Scan for the cell matching the given text and deliver its [x, y] coordinate at center. 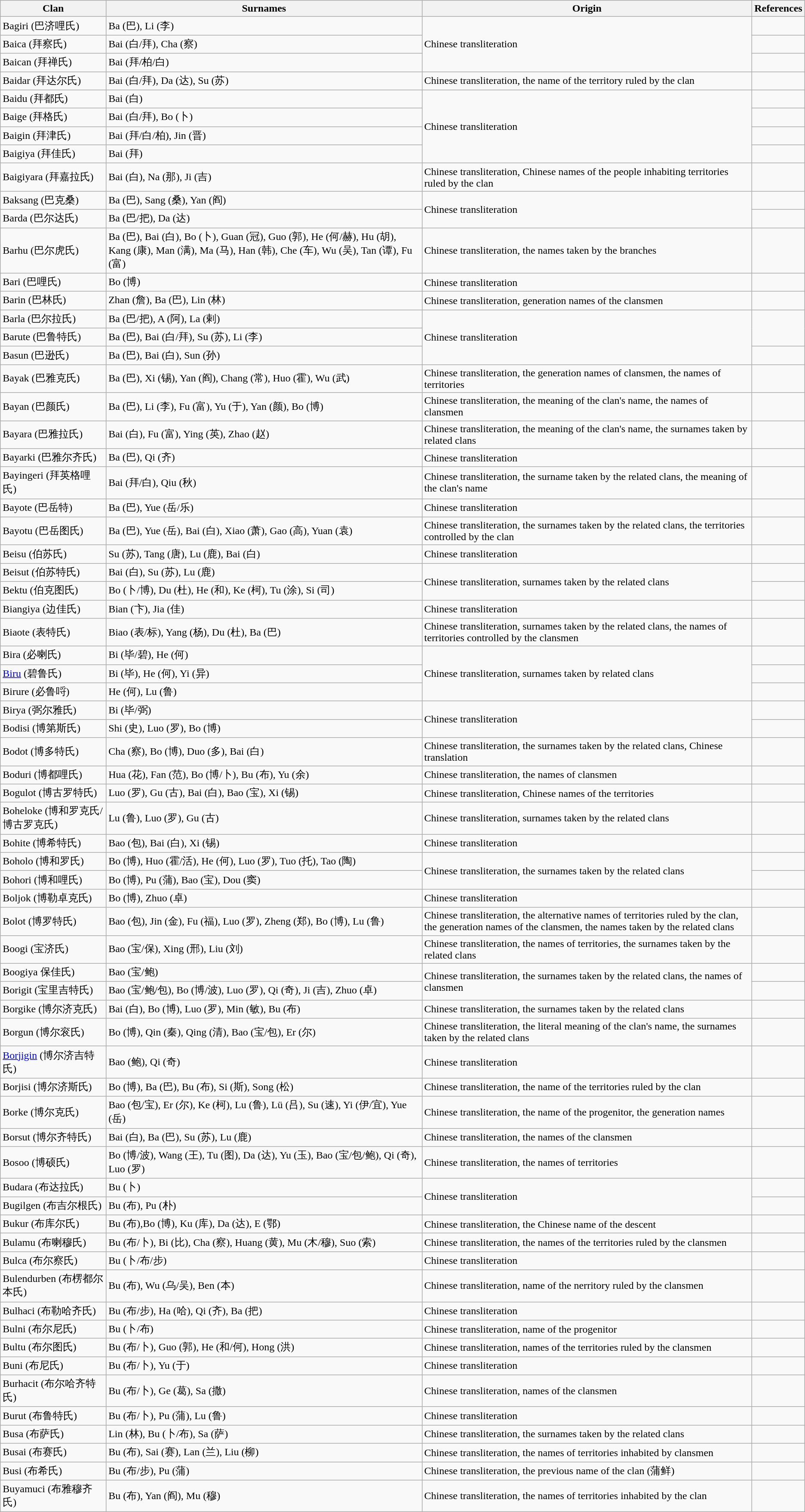
Bao (宝/鲍) [264, 973]
Bu (布),Bo (博), Ku (库), Da (达), E (鄂) [264, 1224]
Borjisi (博尔济斯氏) [53, 1087]
Birya (弼尔雅氏) [53, 710]
Borgun (博尔衮氏) [53, 1032]
References [778, 9]
Bu (卜/布/步) [264, 1261]
Chinese transliteration, the surnames taken by the related clans, Chinese translation [587, 752]
Borjigin (博尔济吉特氏) [53, 1062]
Bultu (布尔图氏) [53, 1348]
Bao (宝/保), Xing (邢), Liu (刘) [264, 950]
Chinese transliteration, the surnames taken by the related clans, the names of clansmen [587, 981]
Ba (巴), Li (李) [264, 26]
Chinese transliteration, names of the clansmen [587, 1391]
Ba (巴), Sang (桑), Yan (阎) [264, 200]
Bu (布/卜), Guo (郭), He (和/何), Hong (洪) [264, 1348]
Bai (白) [264, 99]
Baidar (拜达尔氏) [53, 81]
Bulendurben (布楞都尔本氏) [53, 1286]
Bai (拜/白), Qiu (秋) [264, 483]
Basun (巴逊氏) [53, 355]
Ba (巴), Yue (岳/乐) [264, 508]
Barla (巴尔拉氏) [53, 319]
Chinese transliteration, name of the progenitor [587, 1330]
Bulamu (布喇穆氏) [53, 1243]
Burut (布鲁特氏) [53, 1416]
Bogulot (博古罗特氏) [53, 793]
Biao (表/标), Yang (杨), Du (杜), Ba (巴) [264, 632]
Bayan (巴颜氏) [53, 407]
Birure (必鲁哷) [53, 692]
Chinese transliteration, the surnames taken by the related clans, the territories controlled by the clan [587, 531]
Barute (巴鲁特氏) [53, 337]
Chinese transliteration, the name of the territory ruled by the clan [587, 81]
Bu (布), Pu (朴) [264, 1206]
Chinese transliteration, the names of the territories ruled by the clansmen [587, 1243]
Bai (白), Ba (巴), Su (苏), Lu (鹿) [264, 1138]
Bai (拜) [264, 154]
Chinese transliteration, the meaning of the clan's name, the names of clansmen [587, 407]
Burhacit (布尔哈齐特氏) [53, 1391]
Bo (博), Huo (霍/活), He (何), Luo (罗), Tuo (托), Tao (陶) [264, 862]
Bu (布/卜), Ge (葛), Sa (撒) [264, 1391]
Bulca (布尔察氏) [53, 1261]
Chinese transliteration, the name of the progenitor, the generation names [587, 1112]
Busi (布希氏) [53, 1471]
Chinese transliteration, the names taken by the branches [587, 251]
Boljok (博勒卓克氏) [53, 898]
Luo (罗), Gu (古), Bai (白), Bao (宝), Xi (锡) [264, 793]
Bukur (布库尔氏) [53, 1224]
Chinese transliteration, surnames taken by related clans [587, 674]
Bu (卜/布) [264, 1330]
Baidu (拜都氏) [53, 99]
Baica (拜察氏) [53, 44]
Bagiri (巴济哩氏) [53, 26]
Bai (白), Su (苏), Lu (鹿) [264, 573]
Baige (拜格氏) [53, 118]
Baigiya (拜佳氏) [53, 154]
Bo (博) [264, 282]
Chinese transliteration, the names of territories, the surnames taken by the related clans [587, 950]
Ba (巴), Li (李), Fu (富), Yu (于), Yan (颜), Bo (博) [264, 407]
Bu (布/步), Pu (蒲) [264, 1471]
Bao (包), Jin (金), Fu (福), Luo (罗), Zheng (郑), Bo (博), Lu (鲁) [264, 921]
Bao (包), Bai (白), Xi (锡) [264, 844]
Boduri (博都哩氏) [53, 775]
Bayotu (巴岳图氏) [53, 531]
Bian (卞), Jia (佳) [264, 609]
Beisut (伯苏特氏) [53, 573]
Bu (布/卜), Pu (蒲), Lu (鲁) [264, 1416]
Su (苏), Tang (唐), Lu (鹿), Bai (白) [264, 554]
Origin [587, 9]
Biangiya (边佳氏) [53, 609]
Barhu (巴尔虎氏) [53, 251]
Chinese transliteration, the names of territories inhabited by clansmen [587, 1453]
Bu (布/卜), Bi (比), Cha (察), Huang (黄), Mu (木/穆), Suo (索) [264, 1243]
Chinese transliteration, the names of territories inhabited by the clan [587, 1496]
Chinese transliteration, the generation names of clansmen, the names of territories [587, 378]
Boholo (博和罗氏) [53, 862]
Bai (白/拜), Cha (察) [264, 44]
Surnames [264, 9]
Borgike (博尔济克氏) [53, 1009]
Barin (巴林氏) [53, 301]
Bi (毕/碧), He (何) [264, 655]
Lu (鲁), Luo (罗), Gu (古) [264, 818]
Zhan (詹), Ba (巴), Lin (林) [264, 301]
Bao (鲍), Qi (奇) [264, 1062]
Bohori (博和哩氏) [53, 880]
Chinese transliteration, the surname taken by the related clans, the meaning of the clan's name [587, 483]
Bolot (博罗特氏) [53, 921]
Bayak (巴雅克氏) [53, 378]
Bodisi (博第斯氏) [53, 728]
Bu (布/步), Ha (哈), Qi (齐), Ba (把) [264, 1311]
Beisu (伯苏氏) [53, 554]
Baigiyara (拜嘉拉氏) [53, 177]
Boheloke (博和罗克氏/博古罗克氏) [53, 818]
Bai (白/拜), Bo (卜) [264, 118]
Chinese transliteration, the Chinese name of the descent [587, 1224]
Bulni (布尔尼氏) [53, 1330]
Bo (卜/博), Du (杜), He (和), Ke (柯), Tu (涂), Si (司) [264, 591]
Chinese transliteration, the literal meaning of the clan's name, the surnames taken by the related clans [587, 1032]
Ba (巴/把), Da (达) [264, 218]
Bo (博), Zhuo (卓) [264, 898]
Bai (白), Na (那), Ji (吉) [264, 177]
Bu (布), Wu (乌/吴), Ben (本) [264, 1286]
Borke (博尔克氏) [53, 1112]
Bodot (博多特氏) [53, 752]
Chinese transliteration, Chinese names of the people inhabiting territories ruled by the clan [587, 177]
Bohite (博希特氏) [53, 844]
Busa (布萨氏) [53, 1435]
Chinese transliteration, Chinese names of the territories [587, 793]
Baksang (巴克桑) [53, 200]
Buni (布尼氏) [53, 1366]
Bira (必喇氏) [53, 655]
Chinese transliteration, the names of the clansmen [587, 1138]
Ba (巴), Bai (白), Sun (孙) [264, 355]
Chinese transliteration, surnames taken by the related clans, the names of territories controlled by the clansmen [587, 632]
Bu (卜) [264, 1188]
Shi (史), Luo (罗), Bo (博) [264, 728]
Chinese transliteration, name of the nerritory ruled by the clansmen [587, 1286]
Bugilgen (布吉尔根氏) [53, 1206]
Baican (拜禅氏) [53, 63]
Bayingeri (拜英格哩氏) [53, 483]
Biaote (表特氏) [53, 632]
Borigit (宝里吉特氏) [53, 991]
Lin (林), Bu (卜/布), Sa (萨) [264, 1435]
Bai (拜/白/柏), Jin (晋) [264, 136]
Chinese transliteration, the name of the territories ruled by the clan [587, 1087]
Ba (巴/把), A (阿), La (剌) [264, 319]
Bi (毕/弼) [264, 710]
Ba (巴), Bai (白), Bo (卜), Guan (冠), Guo (郭), He (何/赫), Hu (胡), Kang (康), Man (满), Ma (马), Han (韩), Che (车), Wu (吴), Tan (谭), Fu (富) [264, 251]
Bu (布), Yan (阎), Mu (穆) [264, 1496]
Baigin (拜津氏) [53, 136]
Bai (白/拜), Da (达), Su (苏) [264, 81]
Bu (布), Sai (赛), Lan (兰), Liu (柳) [264, 1453]
Hua (花), Fan (范), Bo (博/卜), Bu (布), Yu (余) [264, 775]
Buyamuci (布雅穆齐氏) [53, 1496]
Chinese transliteration, the names of territories [587, 1162]
Ba (巴), Xi (锡), Yan (阎), Chang (常), Huo (霍), Wu (武) [264, 378]
Biru (碧鲁氏) [53, 673]
Barda (巴尔达氏) [53, 218]
Bai (白), Bo (博), Luo (罗), Min (敏), Bu (布) [264, 1009]
Chinese transliteration, the previous name of the clan (蒲鲜) [587, 1471]
Bulhaci (布勒哈齐氏) [53, 1311]
Bari (巴哩氏) [53, 282]
Bo (博), Ba (巴), Bu (布), Si (斯), Song (松) [264, 1087]
Boogi (宝济氏) [53, 950]
Bektu (伯克图氏) [53, 591]
Bayara (巴雅拉氏) [53, 434]
Ba (巴), Qi (齐) [264, 458]
Budara (布达拉氏) [53, 1188]
Bayote (巴岳特) [53, 508]
Bo (博), Qin (秦), Qing (清), Bao (宝/包), Er (尔) [264, 1032]
Cha (察), Bo (博), Duo (多), Bai (白) [264, 752]
Bai (白), Fu (富), Ying (英), Zhao (赵) [264, 434]
Bai (拜/柏/白) [264, 63]
Chinese transliteration, the meaning of the clan's name, the surnames taken by related clans [587, 434]
Ba (巴), Bai (白/拜), Su (苏), Li (李) [264, 337]
Borsut (博尔齐特氏) [53, 1138]
Chinese transliteration, the names of clansmen [587, 775]
Boogiya 保佳氏) [53, 973]
Bosoo (博硕氏) [53, 1162]
Chinese transliteration, names of the territories ruled by the clansmen [587, 1348]
He (何), Lu (鲁) [264, 692]
Bo (博), Pu (蒲), Bao (宝), Dou (窦) [264, 880]
Bao (包/宝), Er (尔), Ke (柯), Lu (鲁), Lü (吕), Su (速), Yi (伊/宜), Yue (岳) [264, 1112]
Bi (毕), He (何), Yi (异) [264, 673]
Bu (布/卜), Yu (于) [264, 1366]
Clan [53, 9]
Busai (布赛氏) [53, 1453]
Chinese transliteration, generation names of the clansmen [587, 301]
Bao (宝/鲍/包), Bo (博/波), Luo (罗), Qi (奇), Ji (吉), Zhuo (卓) [264, 991]
Ba (巴), Yue (岳), Bai (白), Xiao (萧), Gao (高), Yuan (袁) [264, 531]
Bayarki (巴雅尔齐氏) [53, 458]
Bo (博/波), Wang (王), Tu (图), Da (达), Yu (玉), Bao (宝/包/鲍), Qi (奇), Luo (罗) [264, 1162]
